Output the [X, Y] coordinate of the center of the cell containing the given text.  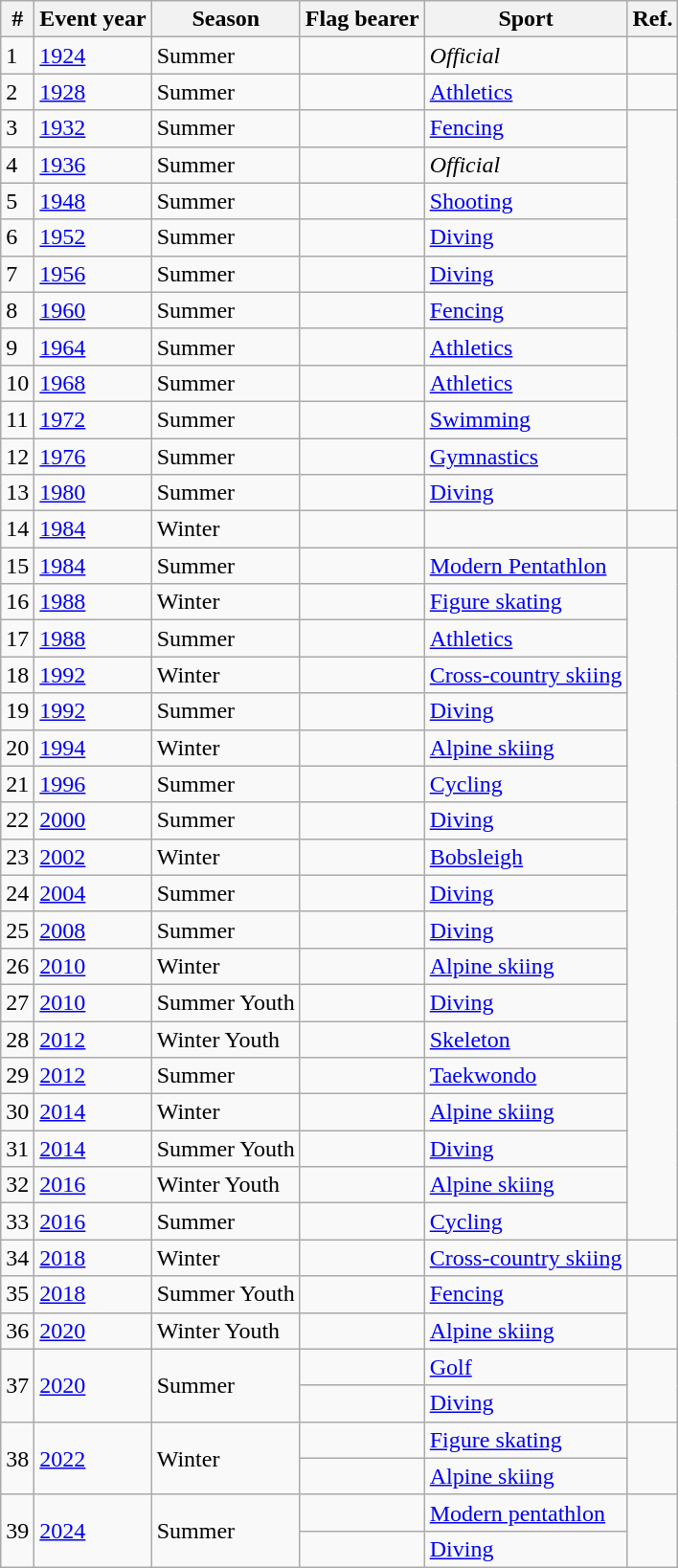
29 [17, 1076]
2004 [93, 893]
Gymnastics [526, 457]
10 [17, 383]
1972 [93, 419]
20 [17, 748]
15 [17, 566]
1948 [93, 201]
Skeleton [526, 1039]
2008 [93, 930]
1956 [93, 274]
1936 [93, 165]
18 [17, 675]
Modern Pentathlon [526, 566]
Sport [526, 19]
1964 [93, 347]
1994 [93, 748]
4 [17, 165]
1980 [93, 493]
22 [17, 820]
1976 [93, 457]
9 [17, 347]
21 [17, 784]
1968 [93, 383]
Bobsleigh [526, 857]
1960 [93, 310]
2000 [93, 820]
33 [17, 1221]
39 [17, 1531]
Season [226, 19]
Shooting [526, 201]
25 [17, 930]
1 [17, 56]
11 [17, 419]
37 [17, 1385]
12 [17, 457]
23 [17, 857]
7 [17, 274]
36 [17, 1331]
1932 [93, 128]
# [17, 19]
2022 [93, 1458]
32 [17, 1185]
17 [17, 638]
30 [17, 1112]
6 [17, 237]
2 [17, 92]
16 [17, 602]
1924 [93, 56]
13 [17, 493]
27 [17, 1002]
19 [17, 711]
Ref. [653, 19]
31 [17, 1149]
2024 [93, 1531]
1996 [93, 784]
Flag bearer [362, 19]
38 [17, 1458]
Event year [93, 19]
8 [17, 310]
26 [17, 966]
2002 [93, 857]
3 [17, 128]
5 [17, 201]
Modern pentathlon [526, 1512]
1952 [93, 237]
14 [17, 529]
Taekwondo [526, 1076]
1928 [93, 92]
Golf [526, 1367]
24 [17, 893]
35 [17, 1294]
34 [17, 1258]
Swimming [526, 419]
28 [17, 1039]
